Identify which cell holds the provided text, then report its (X, Y) central coordinate. 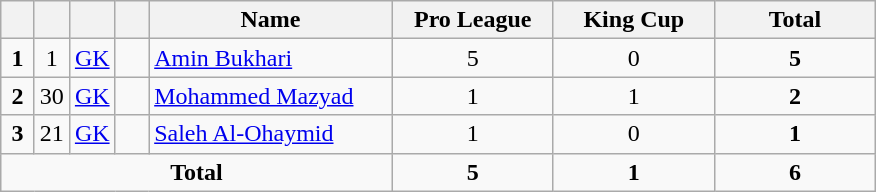
Name (271, 20)
3 (18, 134)
Pro League (472, 20)
6 (794, 172)
21 (52, 134)
Saleh Al-Ohaymid (271, 134)
Mohammed Mazyad (271, 96)
Amin Bukhari (271, 58)
30 (52, 96)
King Cup (634, 20)
